Detect which cell encompasses the target text, then output its [X, Y] center coordinate. 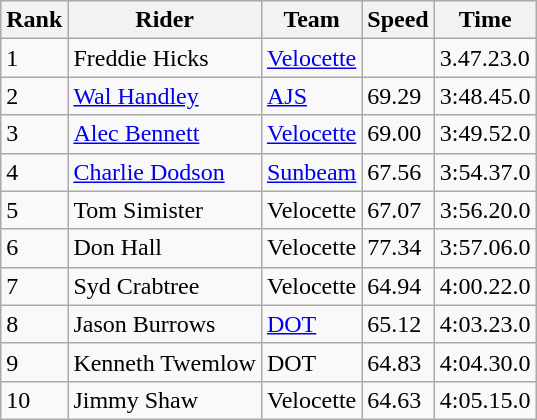
3:56.20.0 [485, 210]
4:00.22.0 [485, 286]
69.00 [398, 134]
Sunbeam [311, 172]
Jimmy Shaw [165, 400]
64.94 [398, 286]
Time [485, 20]
4:05.15.0 [485, 400]
2 [34, 96]
3:49.52.0 [485, 134]
1 [34, 58]
Freddie Hicks [165, 58]
Wal Handley [165, 96]
3:57.06.0 [485, 248]
Kenneth Twemlow [165, 362]
4 [34, 172]
77.34 [398, 248]
65.12 [398, 324]
64.63 [398, 400]
67.07 [398, 210]
6 [34, 248]
8 [34, 324]
10 [34, 400]
Rank [34, 20]
9 [34, 362]
3:48.45.0 [485, 96]
69.29 [398, 96]
4:03.23.0 [485, 324]
3.47.23.0 [485, 58]
Team [311, 20]
3:54.37.0 [485, 172]
AJS [311, 96]
5 [34, 210]
Don Hall [165, 248]
3 [34, 134]
Charlie Dodson [165, 172]
Syd Crabtree [165, 286]
64.83 [398, 362]
Rider [165, 20]
Jason Burrows [165, 324]
67.56 [398, 172]
Speed [398, 20]
7 [34, 286]
Alec Bennett [165, 134]
Tom Simister [165, 210]
4:04.30.0 [485, 362]
